Locate the cell with the specified text and output its [x, y] center coordinate. 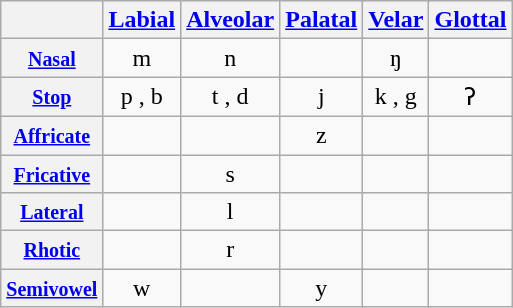
Fricative [52, 173]
y [322, 288]
Alveolar [230, 20]
Palatal [322, 20]
ʔ [470, 97]
Nasal [52, 58]
w [142, 288]
t , d [230, 97]
Velar [396, 20]
z [322, 135]
Labial [142, 20]
r [230, 250]
m [142, 58]
Lateral [52, 212]
Semivowel [52, 288]
l [230, 212]
Stop [52, 97]
j [322, 97]
Affricate [52, 135]
k , g [396, 97]
p , b [142, 97]
ŋ [396, 58]
s [230, 173]
n [230, 58]
Rhotic [52, 250]
Glottal [470, 20]
